Locate the cell with the specified text and output its (X, Y) center coordinate. 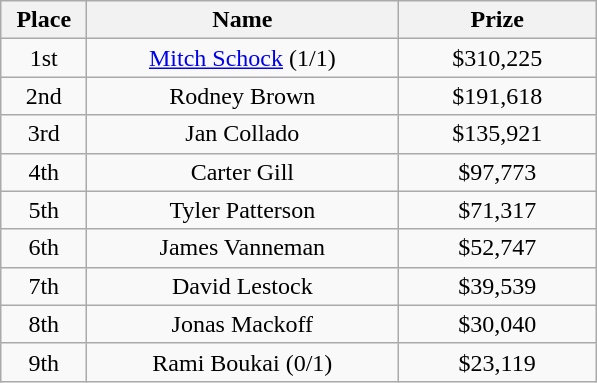
Jonas Mackoff (242, 324)
$310,225 (498, 58)
$135,921 (498, 134)
2nd (44, 96)
$30,040 (498, 324)
1st (44, 58)
Tyler Patterson (242, 210)
Prize (498, 20)
$39,539 (498, 286)
$71,317 (498, 210)
Jan Collado (242, 134)
5th (44, 210)
4th (44, 172)
7th (44, 286)
$191,618 (498, 96)
$23,119 (498, 362)
Carter Gill (242, 172)
Name (242, 20)
9th (44, 362)
Rami Boukai (0/1) (242, 362)
Mitch Schock (1/1) (242, 58)
$97,773 (498, 172)
3rd (44, 134)
James Vanneman (242, 248)
$52,747 (498, 248)
6th (44, 248)
Rodney Brown (242, 96)
David Lestock (242, 286)
Place (44, 20)
8th (44, 324)
